Locate the cell with the specified text and output its (x, y) center coordinate. 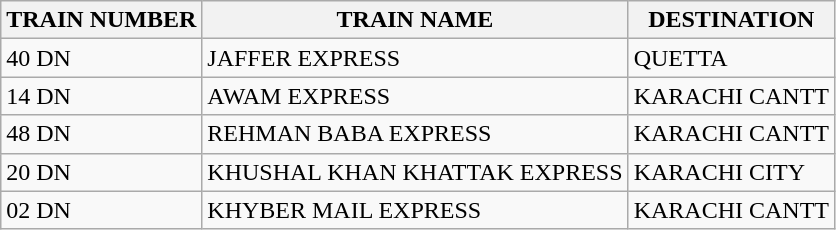
48 DN (102, 134)
TRAIN NUMBER (102, 20)
REHMAN BABA EXPRESS (415, 134)
KHYBER MAIL EXPRESS (415, 210)
KHUSHAL KHAN KHATTAK EXPRESS (415, 172)
JAFFER EXPRESS (415, 58)
QUETTA (731, 58)
AWAM EXPRESS (415, 96)
DESTINATION (731, 20)
40 DN (102, 58)
02 DN (102, 210)
20 DN (102, 172)
14 DN (102, 96)
TRAIN NAME (415, 20)
KARACHI CITY (731, 172)
